Detect which cell encompasses the target text, then output its [X, Y] center coordinate. 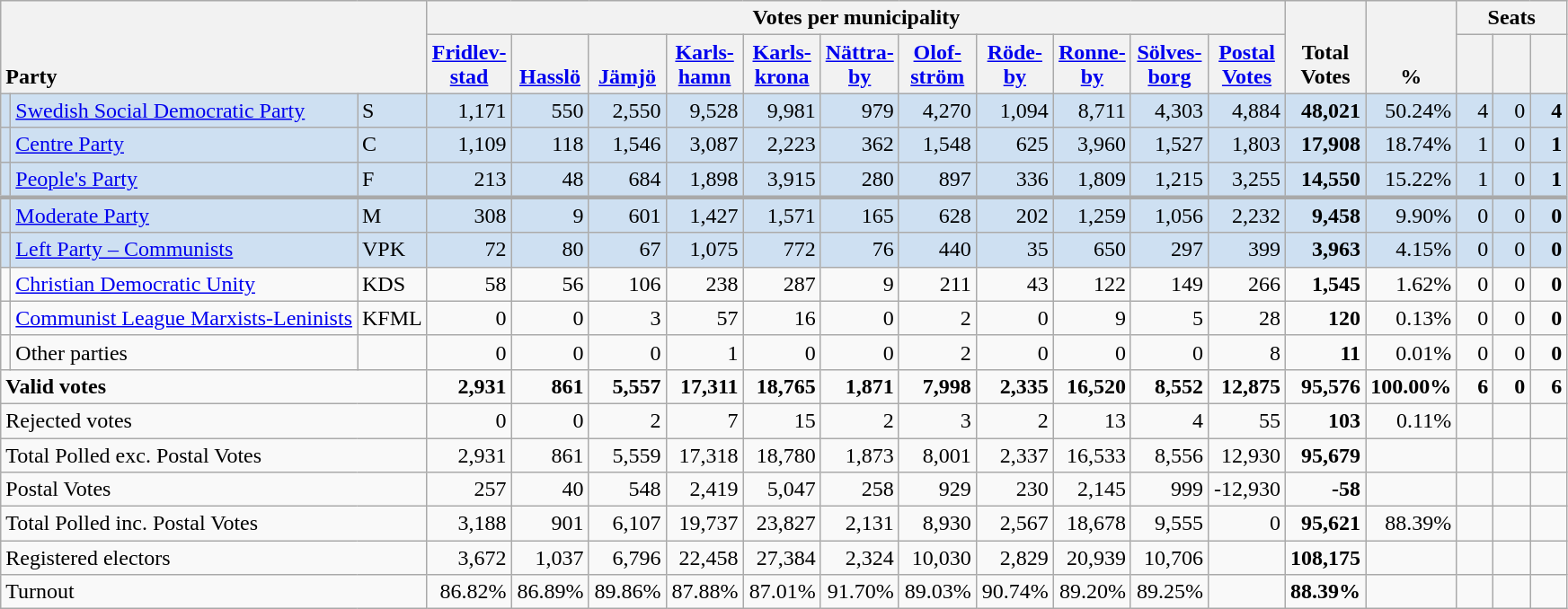
5,559 [627, 455]
440 [937, 250]
399 [1246, 250]
258 [859, 490]
Total Polled exc. Postal Votes [214, 455]
3,255 [1246, 180]
2,131 [859, 524]
625 [1014, 145]
1,546 [627, 145]
17,318 [704, 455]
Seats [1511, 18]
17,908 [1326, 145]
1,545 [1326, 284]
106 [627, 284]
8,711 [1092, 110]
149 [1169, 284]
16,533 [1092, 455]
-58 [1326, 490]
6,107 [627, 524]
10,706 [1169, 558]
5,557 [627, 386]
1,871 [859, 386]
48 [550, 180]
48,021 [1326, 110]
KFML [393, 318]
-12,930 [1246, 490]
1.62% [1411, 284]
2,550 [627, 110]
9,458 [1326, 216]
1,094 [1014, 110]
103 [1326, 420]
979 [859, 110]
18.74% [1411, 145]
120 [1326, 318]
2,324 [859, 558]
3,963 [1326, 250]
6,796 [627, 558]
0.01% [1411, 352]
Karls- hamn [704, 65]
8,930 [937, 524]
901 [550, 524]
20,939 [1092, 558]
Moderate Party [184, 216]
3,960 [1092, 145]
1,075 [704, 250]
86.89% [550, 592]
1,571 [782, 216]
772 [782, 250]
Swedish Social Democratic Party [184, 110]
Communist League Marxists-Leninists [184, 318]
Karls- krona [782, 65]
9,528 [704, 110]
S [393, 110]
230 [1014, 490]
KDS [393, 284]
People's Party [184, 180]
Ronne- by [1092, 65]
3,087 [704, 145]
2,567 [1014, 524]
10,030 [937, 558]
213 [469, 180]
95,621 [1326, 524]
Röde- by [1014, 65]
550 [550, 110]
Other parties [184, 352]
362 [859, 145]
1,898 [704, 180]
7 [704, 420]
118 [550, 145]
28 [1246, 318]
2,232 [1246, 216]
12,875 [1246, 386]
929 [937, 490]
27,384 [782, 558]
280 [859, 180]
1,527 [1169, 145]
89.25% [1169, 592]
2,829 [1014, 558]
8 [1246, 352]
202 [1014, 216]
3,915 [782, 180]
1,809 [1092, 180]
86.82% [469, 592]
548 [627, 490]
89.20% [1092, 592]
% [1411, 47]
76 [859, 250]
15 [782, 420]
1,803 [1246, 145]
211 [937, 284]
12,930 [1246, 455]
897 [937, 180]
9,555 [1169, 524]
56 [550, 284]
Left Party – Communists [184, 250]
2,419 [704, 490]
Turnout [214, 592]
18,780 [782, 455]
19,737 [704, 524]
89.86% [627, 592]
16,520 [1092, 386]
5 [1169, 318]
Fridlev- stad [469, 65]
297 [1169, 250]
16 [782, 318]
7,998 [937, 386]
238 [704, 284]
Christian Democratic Unity [184, 284]
Hasslö [550, 65]
257 [469, 490]
89.03% [937, 592]
4,270 [937, 110]
4,884 [1246, 110]
0.13% [1411, 318]
72 [469, 250]
C [393, 145]
VPK [393, 250]
2,335 [1014, 386]
13 [1092, 420]
Centre Party [184, 145]
0.11% [1411, 420]
2,145 [1092, 490]
Registered electors [214, 558]
Jämjö [627, 65]
91.70% [859, 592]
87.88% [704, 592]
Votes per municipality [855, 18]
2,337 [1014, 455]
287 [782, 284]
Olof- ström [937, 65]
650 [1092, 250]
1,171 [469, 110]
67 [627, 250]
35 [1014, 250]
23,827 [782, 524]
1,037 [550, 558]
3,188 [469, 524]
55 [1246, 420]
108,175 [1326, 558]
Sölves- borg [1169, 65]
43 [1014, 284]
8,552 [1169, 386]
18,678 [1092, 524]
Total Polled inc. Postal Votes [214, 524]
9,981 [782, 110]
F [393, 180]
4,303 [1169, 110]
Valid votes [214, 386]
1,215 [1169, 180]
336 [1014, 180]
100.00% [1411, 386]
8,001 [937, 455]
1,427 [704, 216]
Party [214, 47]
266 [1246, 284]
Rejected votes [214, 420]
58 [469, 284]
50.24% [1411, 110]
4.15% [1411, 250]
87.01% [782, 592]
5,047 [782, 490]
80 [550, 250]
165 [859, 216]
3,672 [469, 558]
95,679 [1326, 455]
Total Votes [1326, 47]
90.74% [1014, 592]
601 [627, 216]
1,548 [937, 145]
1,873 [859, 455]
M [393, 216]
57 [704, 318]
1,259 [1092, 216]
628 [937, 216]
40 [550, 490]
2,223 [782, 145]
14,550 [1326, 180]
1,056 [1169, 216]
Nättra- by [859, 65]
308 [469, 216]
95,576 [1326, 386]
22,458 [704, 558]
999 [1169, 490]
18,765 [782, 386]
122 [1092, 284]
15.22% [1411, 180]
11 [1326, 352]
684 [627, 180]
8,556 [1169, 455]
17,311 [704, 386]
9.90% [1411, 216]
1,109 [469, 145]
